Identify which cell holds the provided text, then report its (x, y) central coordinate. 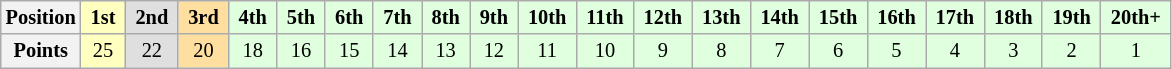
1 (1136, 51)
14 (397, 51)
4 (955, 51)
15th (838, 17)
18 (253, 51)
11 (547, 51)
13th (721, 17)
8th (446, 17)
5 (896, 51)
5th (301, 17)
2nd (152, 17)
3 (1013, 51)
10 (604, 51)
10th (547, 17)
Points (41, 51)
9th (494, 17)
12th (663, 17)
8 (721, 51)
12 (494, 51)
4th (253, 17)
3rd (203, 17)
25 (104, 51)
1st (104, 17)
15 (349, 51)
13 (446, 51)
11th (604, 17)
20th+ (1136, 17)
19th (1071, 17)
Position (41, 17)
22 (152, 51)
7 (779, 51)
2 (1071, 51)
14th (779, 17)
16 (301, 51)
6th (349, 17)
18th (1013, 17)
16th (896, 17)
9 (663, 51)
6 (838, 51)
17th (955, 17)
7th (397, 17)
20 (203, 51)
